Search for the cell housing the specified text and yield its (x, y) center coordinate. 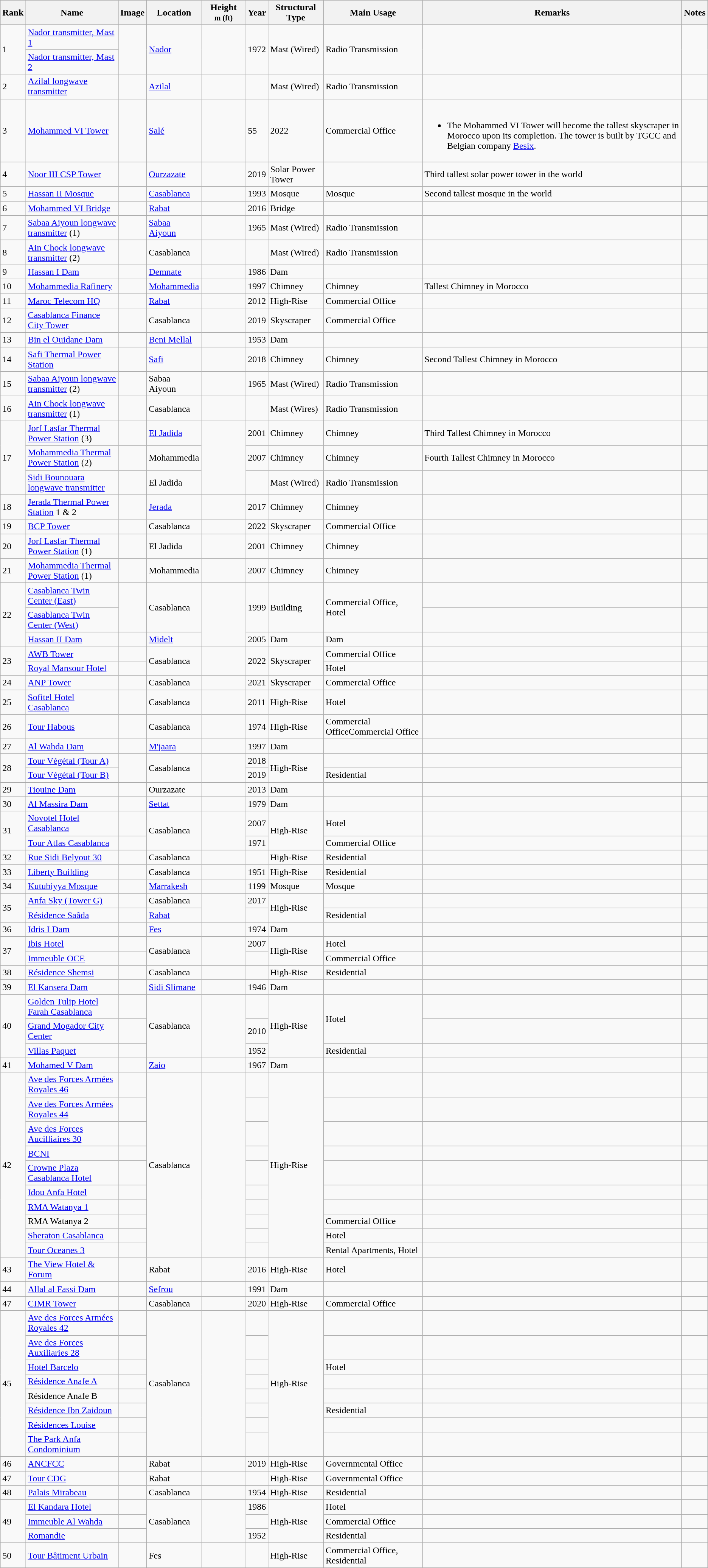
Al Massira Dam (72, 804)
Notes (695, 13)
Sidi Slimane (174, 987)
Grand Mogador City Center (72, 1031)
Year (257, 13)
Ave des Forces Armées Royales 44 (72, 1109)
Tour Végétal (Tour B) (72, 775)
Safi Thermal Power Station (72, 360)
28 (13, 768)
39 (13, 987)
Sheraton Casablanca (72, 1236)
Crowne Plaza Casablanca Hotel (72, 1172)
AWB Tower (72, 654)
Marrakesh (174, 886)
Structural Type (296, 13)
ANP Tower (72, 683)
35 (13, 908)
Mohammedia Thermal Power Station (2) (72, 458)
RMA Watanya 1 (72, 1207)
Mohammedia Rafinery (72, 286)
Tour Atlas Casablanca (72, 843)
42 (13, 1165)
37 (13, 951)
27 (13, 746)
Villas Paquet (72, 1051)
1953 (257, 340)
Rue Sidi Belyout 30 (72, 857)
Sabaa Aiyoun longwave transmitter (2) (72, 384)
2 (13, 86)
Anfa Sky (Tower G) (72, 900)
34 (13, 886)
19 (13, 526)
Solar Power Tower (296, 174)
18 (13, 507)
9 (13, 272)
Allal al Fassi Dam (72, 1289)
Ain Chock longwave transmitter (2) (72, 252)
46 (13, 1464)
1967 (257, 1065)
Mast (Wires) (296, 409)
Sefrou (174, 1289)
2012 (257, 301)
Beni Mellal (174, 340)
36 (13, 930)
Safi (174, 360)
1 (13, 50)
6 (13, 208)
Hotel Barcelo (72, 1367)
Ibis Hotel (72, 944)
15 (13, 384)
14 (13, 360)
13 (13, 340)
Second Tallest Chimney in Morocco (552, 360)
Résidence Shemsi (72, 973)
4 (13, 174)
Jerada (174, 507)
25 (13, 702)
El Kandara Hotel (72, 1507)
Palais Mirabeau (72, 1493)
ANCFCC (72, 1464)
Bridge (296, 208)
24 (13, 683)
Azilal longwave transmitter (72, 86)
Sidi Bounouara longwave transmitter (72, 482)
Golden Tulip Hotel Farah Casablanca (72, 1007)
41 (13, 1065)
Mohammed VI Tower (72, 130)
Name (72, 13)
Hassan II Dam (72, 639)
Ave des Forces Armées Royales 46 (72, 1085)
30 (13, 804)
17 (13, 458)
El Kansera Dam (72, 987)
2013 (257, 789)
48 (13, 1493)
Jorf Lasfar Thermal Power Station (3) (72, 433)
Bin el Ouidane Dam (72, 340)
Résidence Anafe A (72, 1381)
1946 (257, 987)
RMA Watanya 2 (72, 1221)
Heightm (ft) (224, 13)
Idou Anfa Hotel (72, 1192)
Romandie (72, 1536)
Rank (13, 13)
Sabaa Aiyoun longwave transmitter (1) (72, 228)
20 (13, 546)
Jorf Lasfar Thermal Power Station (1) (72, 546)
Mohammed VI Bridge (72, 208)
1971 (257, 843)
8 (13, 252)
Liberty Building (72, 872)
22 (13, 615)
Immeuble OCE (72, 958)
Building (296, 607)
Casablanca Finance City Tower (72, 320)
55 (257, 130)
Third Tallest Chimney in Morocco (552, 433)
1951 (257, 872)
Settat (174, 804)
16 (13, 409)
49 (13, 1521)
The Mohammed VI Tower will become the tallest skyscraper in Morocco upon its completion. The tower is built by TGCC and Belgian company Besix. (552, 130)
Ave des Forces Armées Royales 42 (72, 1323)
Al Wahda Dam (72, 746)
Location (174, 13)
Novotel Hotel Casablanca (72, 824)
Tour Bâtiment Urbain (72, 1556)
Casablanca Twin Center (West) (72, 620)
Zaio (174, 1065)
1199 (257, 886)
Tallest Chimney in Morocco (552, 286)
Noor III CSP Tower (72, 174)
Tour CDG (72, 1478)
21 (13, 571)
Tour Oceanes 3 (72, 1250)
1954 (257, 1493)
Image (132, 13)
50 (13, 1556)
Ave des Forces Aucilliaires 30 (72, 1134)
1993 (257, 194)
Azilal (174, 86)
Commercial OfficeCommercial Office (373, 727)
5 (13, 194)
44 (13, 1289)
10 (13, 286)
2010 (257, 1031)
1972 (257, 50)
Commercial Office, Hotel (373, 607)
Third tallest solar power tower in the world (552, 174)
Nador (174, 50)
12 (13, 320)
26 (13, 727)
31 (13, 830)
Mohammedia Thermal Power Station (1) (72, 571)
45 (13, 1384)
Tiouine Dam (72, 789)
Commercial Office, Residential (373, 1556)
2020 (257, 1303)
33 (13, 872)
Rental Apartments, Hotel (373, 1250)
11 (13, 301)
Second tallest mosque in the world (552, 194)
Ain Chock longwave transmitter (1) (72, 409)
M'jaara (174, 746)
2021 (257, 683)
32 (13, 857)
BCNI (72, 1153)
Main Usage (373, 13)
Nador transmitter, Mast 2 (72, 62)
3 (13, 130)
7 (13, 228)
29 (13, 789)
Nador transmitter, Mast 1 (72, 37)
Demnate (174, 272)
1999 (257, 607)
2011 (257, 702)
Mohamed V Dam (72, 1065)
Jerada Thermal Power Station 1 & 2 (72, 507)
Tour Habous (72, 727)
Casablanca Twin Center (East) (72, 595)
BCP Tower (72, 526)
The View Hotel & Forum (72, 1269)
Hassan I Dam (72, 272)
Remarks (552, 13)
Sofitel Hotel Casablanca (72, 702)
Ave des Forces Auxiliaries 28 (72, 1347)
The Park Anfa Condominium (72, 1444)
43 (13, 1269)
Tour Végétal (Tour A) (72, 761)
1979 (257, 804)
Hassan II Mosque (72, 194)
Idris I Dam (72, 930)
Salé (174, 130)
CIMR Tower (72, 1303)
Kutubiyya Mosque (72, 886)
Midelt (174, 639)
38 (13, 973)
23 (13, 661)
Fourth Tallest Chimney in Morocco (552, 458)
Résidence Ibn Zaidoun (72, 1410)
Royal Mansour Hotel (72, 668)
Immeuble Al Wahda (72, 1521)
40 (13, 1026)
Résidence Anafe B (72, 1396)
Résidences Louise (72, 1425)
Maroc Telecom HQ (72, 301)
2005 (257, 639)
1991 (257, 1289)
Résidence Saâda (72, 915)
